Provide the (X, Y) coordinate of the cell's center where the given text is located.  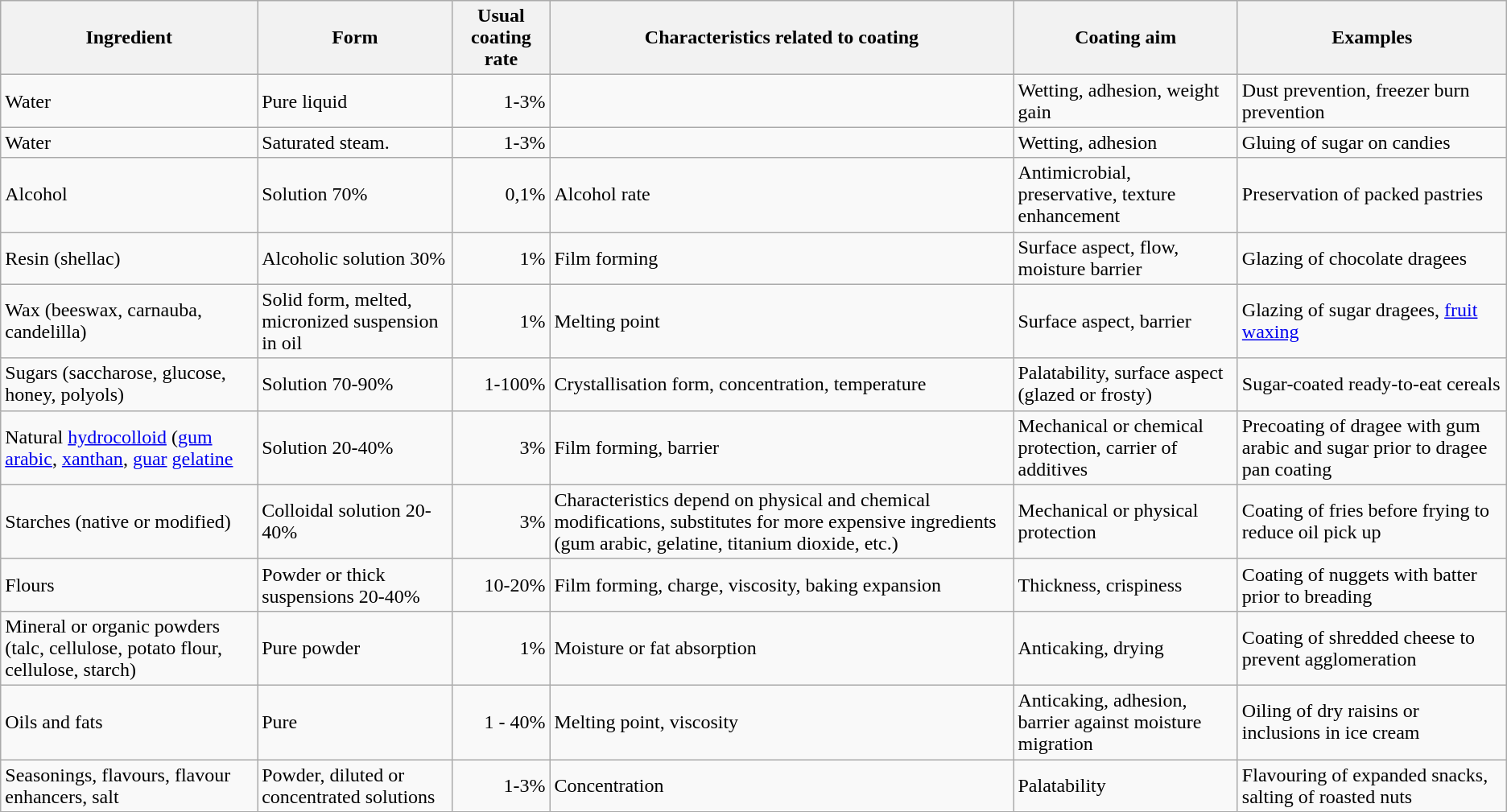
Colloidal solution 20-40% (355, 521)
Melting point (782, 321)
Solution 70-90% (355, 385)
Alcoholic solution 30% (355, 258)
Examples (1372, 38)
Sugars (saccharose, glucose, honey, polyols) (129, 385)
Seasonings, flavours, flavour enhancers, salt (129, 785)
Pure (355, 722)
10-20% (501, 584)
Ingredient (129, 38)
Concentration (782, 785)
Mineral or organic powders (talc, cellulose, potato flour, cellulose, starch) (129, 648)
Anticaking, drying (1125, 648)
Alcohol rate (782, 195)
Usual coating rate (501, 38)
Coating of fries before frying to reduce oil pick up (1372, 521)
Flavouring of expanded snacks, salting of roasted nuts (1372, 785)
Mechanical or physical protection (1125, 521)
Solution 20-40% (355, 447)
Pure powder (355, 648)
Solid form, melted, micronized suspension in oil (355, 321)
Crystallisation form, concentration, temperature (782, 385)
Starches (native or modified) (129, 521)
Pure liquid (355, 101)
Preservation of packed pastries (1372, 195)
Resin (shellac) (129, 258)
Oiling of dry raisins or inclusions in ice cream (1372, 722)
Wetting, adhesion, weight gain (1125, 101)
Solution 70% (355, 195)
Moisture or fat absorption (782, 648)
Melting point, viscosity (782, 722)
Glazing of chocolate dragees (1372, 258)
Thickness, crispiness (1125, 584)
Coating of shredded cheese to prevent agglomeration (1372, 648)
Film forming (782, 258)
Surface aspect, flow, moisture barrier (1125, 258)
Mechanical or chemical protection, carrier of additives (1125, 447)
Precoating of dragee with gum arabic and sugar prior to dragee pan coating (1372, 447)
1-100% (501, 385)
Oils and fats (129, 722)
Saturated steam. (355, 142)
0,1% (501, 195)
Characteristics related to coating (782, 38)
Wetting, adhesion (1125, 142)
Gluing of sugar on candies (1372, 142)
Film forming, charge, viscosity, baking expansion (782, 584)
Flours (129, 584)
Glazing of sugar dragees, fruit waxing (1372, 321)
Palatability (1125, 785)
Anticaking, adhesion, barrier against moisture migration (1125, 722)
Palatability, surface aspect (glazed or frosty) (1125, 385)
Form (355, 38)
Coating aim (1125, 38)
Powder, diluted or concentrated solutions (355, 785)
Sugar-coated ready-to-eat cereals (1372, 385)
1 - 40% (501, 722)
Natural hydrocolloid (gum arabic, xanthan, guar gelatine (129, 447)
Film forming, barrier (782, 447)
Dust prevention, freezer burn prevention (1372, 101)
Powder or thick suspensions 20-40% (355, 584)
Surface aspect, barrier (1125, 321)
Alcohol (129, 195)
Antimicrobial, preservative, texture enhancement (1125, 195)
Coating of nuggets with batter prior to breading (1372, 584)
Wax (beeswax, carnauba, candelilla) (129, 321)
